Locate the cell with the specified text and output its (x, y) center coordinate. 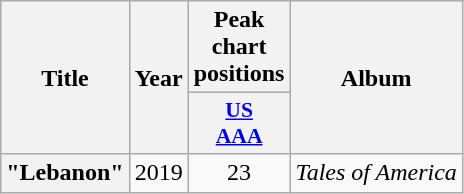
Year (158, 78)
23 (239, 173)
Peak chart positions (239, 47)
Album (376, 78)
"Lebanon" (65, 173)
Title (65, 78)
2019 (158, 173)
Tales of America (376, 173)
USAAA (239, 124)
